Provide the (x, y) coordinate of the cell's center where the given text is located.  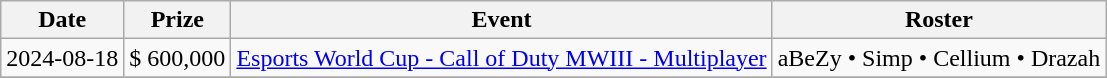
Date (62, 20)
Esports World Cup - Call of Duty MWIII - Multiplayer (502, 58)
$ 600,000 (178, 58)
aBeZy • Simp • Cellium • Drazah (939, 58)
Prize (178, 20)
Event (502, 20)
2024-08-18 (62, 58)
Roster (939, 20)
